Identify which cell holds the provided text, then report its [x, y] central coordinate. 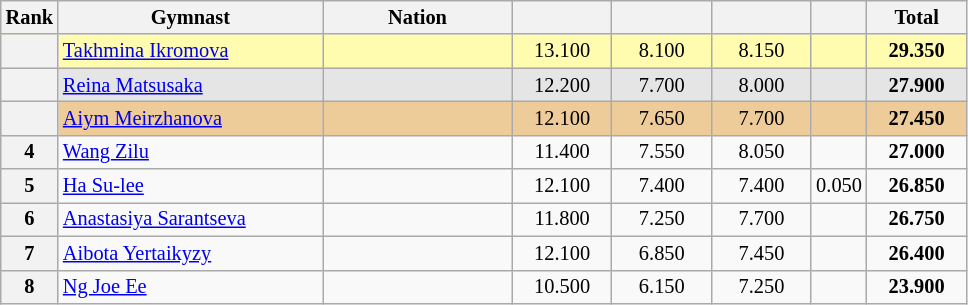
Takhmina Ikromova [190, 51]
Aiym Meirzhanova [190, 118]
Gymnast [190, 17]
29.350 [917, 51]
Anastasiya Sarantseva [190, 219]
23.900 [917, 287]
Aibota Yertaikyzy [190, 253]
11.400 [562, 152]
8.150 [762, 51]
Nation [418, 17]
10.500 [562, 287]
11.800 [562, 219]
27.450 [917, 118]
8.050 [762, 152]
Rank [30, 17]
7.550 [662, 152]
4 [30, 152]
7.650 [662, 118]
8.000 [762, 85]
Reina Matsusaka [190, 85]
0.050 [839, 186]
26.850 [917, 186]
7.450 [762, 253]
12.200 [562, 85]
26.750 [917, 219]
27.900 [917, 85]
13.100 [562, 51]
6.150 [662, 287]
26.400 [917, 253]
8.100 [662, 51]
6.850 [662, 253]
8 [30, 287]
6 [30, 219]
7 [30, 253]
Ha Su-lee [190, 186]
Wang Zilu [190, 152]
5 [30, 186]
Ng Joe Ee [190, 287]
27.000 [917, 152]
Total [917, 17]
